Determine the (X, Y) coordinate at the center of the cell enclosing the given text.  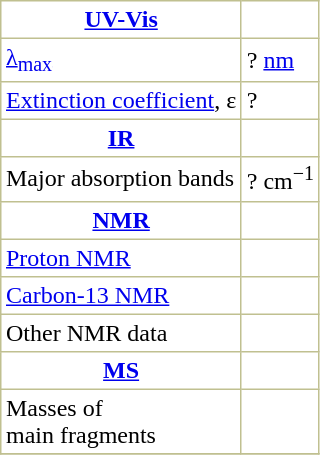
? (280, 101)
Major absorption bands (122, 179)
IR (122, 139)
UV-Vis (122, 20)
NMR (122, 220)
λmax (122, 60)
? nm (280, 60)
Proton NMR (122, 258)
? cm−1 (280, 179)
Masses of main fragments (122, 421)
Other NMR data (122, 333)
MS (122, 370)
Extinction coefficient, ε (122, 101)
Carbon-13 NMR (122, 295)
